For the text-containing cell, return its midpoint in (X, Y) coordinate format. 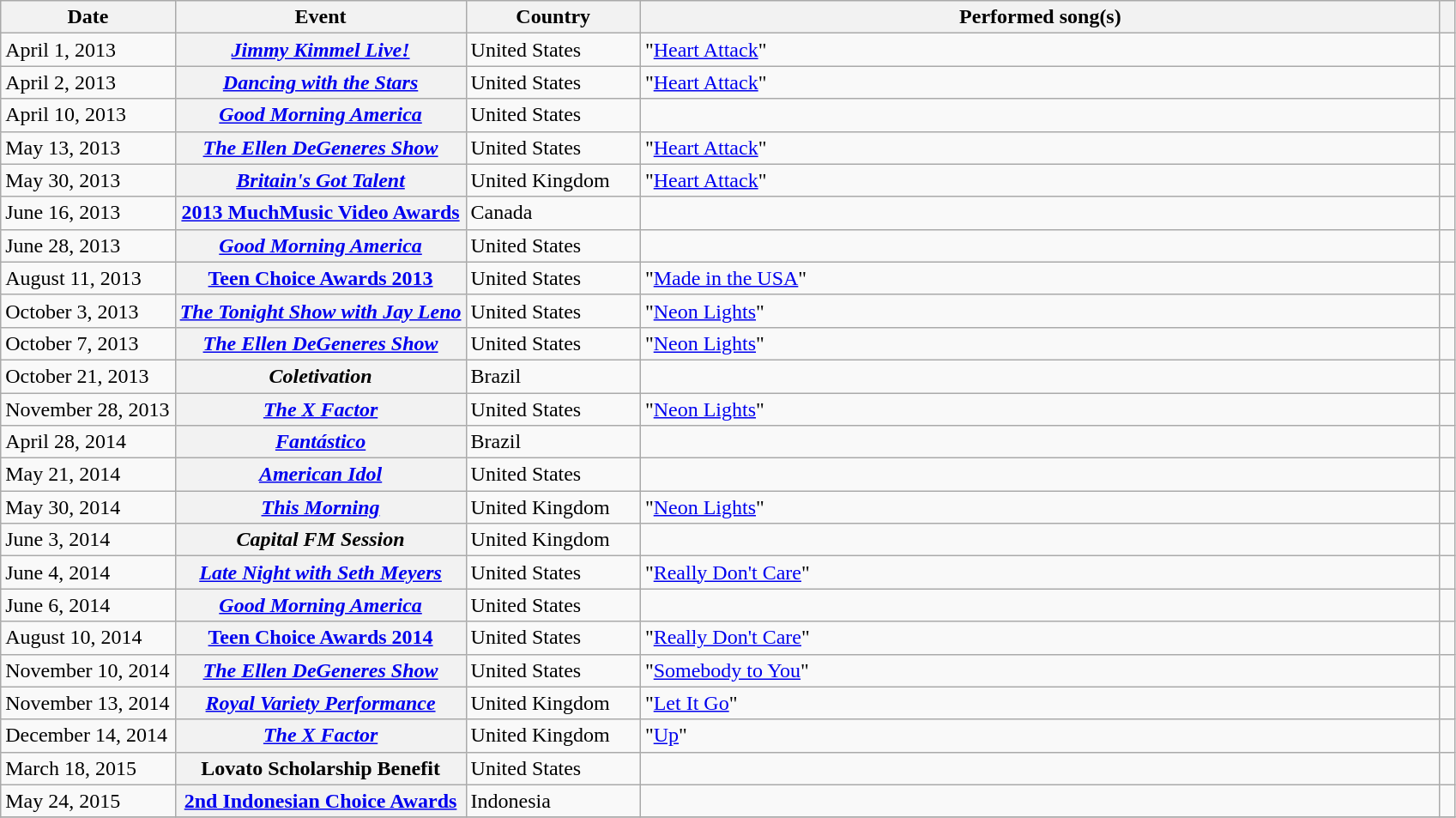
April 28, 2014 (88, 442)
May 24, 2015 (88, 801)
March 18, 2015 (88, 768)
Indonesia (553, 801)
May 21, 2014 (88, 475)
American Idol (321, 475)
Event (321, 17)
August 11, 2013 (88, 278)
October 7, 2013 (88, 343)
2013 MuchMusic Video Awards (321, 213)
Canada (553, 213)
November 13, 2014 (88, 703)
The Tonight Show with Jay Leno (321, 311)
"Let It Go" (1040, 703)
Lovato Scholarship Benefit (321, 768)
June 3, 2014 (88, 540)
"Up" (1040, 736)
Performed song(s) (1040, 17)
Dancing with the Stars (321, 82)
October 3, 2013 (88, 311)
Royal Variety Performance (321, 703)
Fantástico (321, 442)
Britain's Got Talent (321, 180)
"Made in the USA" (1040, 278)
June 28, 2013 (88, 245)
Coletivation (321, 376)
April 1, 2013 (88, 50)
April 10, 2013 (88, 115)
April 2, 2013 (88, 82)
Country (553, 17)
May 30, 2014 (88, 507)
This Morning (321, 507)
October 21, 2013 (88, 376)
2nd Indonesian Choice Awards (321, 801)
June 16, 2013 (88, 213)
Jimmy Kimmel Live! (321, 50)
November 10, 2014 (88, 670)
May 13, 2013 (88, 148)
December 14, 2014 (88, 736)
Date (88, 17)
Late Night with Seth Meyers (321, 573)
August 10, 2014 (88, 638)
November 28, 2013 (88, 409)
Capital FM Session (321, 540)
"Somebody to You" (1040, 670)
Teen Choice Awards 2013 (321, 278)
June 6, 2014 (88, 605)
Teen Choice Awards 2014 (321, 638)
June 4, 2014 (88, 573)
May 30, 2013 (88, 180)
